Capture the cell that displays the provided text and extract its [x, y] central coordinate. 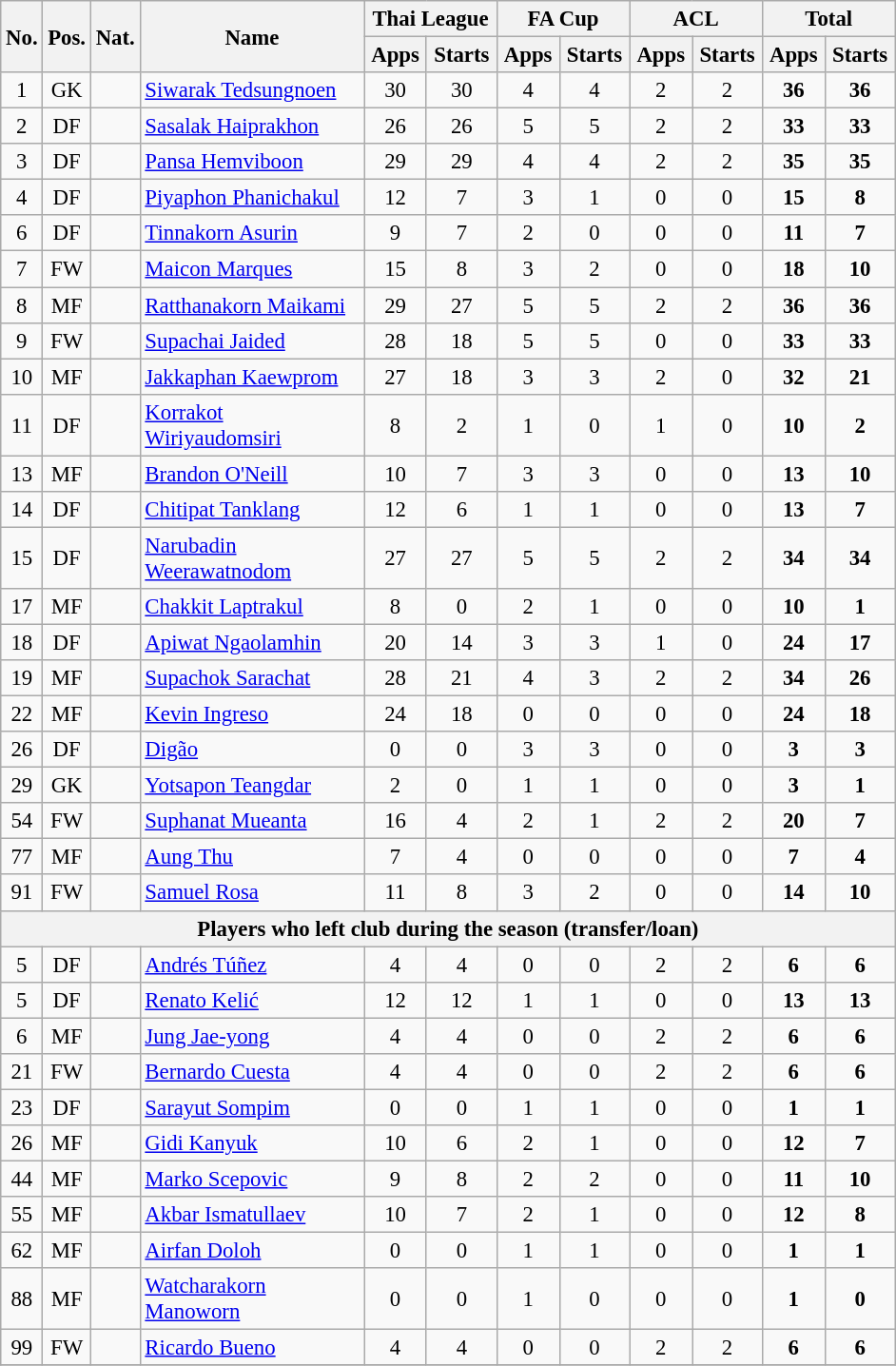
Ratthanakorn Maikami [252, 305]
Korrakot Wiriyaudomsiri [252, 424]
Suphanat Mueanta [252, 821]
Airfan Doloh [252, 1251]
Aung Thu [252, 857]
Name [252, 36]
Nat. [115, 36]
Andrés Túñez [252, 965]
Jung Jae-yong [252, 1036]
Akbar Ismatullaev [252, 1215]
Gidi Kanyuk [252, 1143]
Maicon Marques [252, 269]
Thai League [431, 19]
88 [22, 1299]
99 [22, 1348]
ACL [696, 19]
Siwarak Tedsungnoen [252, 90]
Digão [252, 750]
Marko Scepovic [252, 1179]
Bernardo Cuesta [252, 1072]
Sarayut Sompim [252, 1107]
Kevin Ingreso [252, 714]
91 [22, 893]
Players who left club during the season (transfer/loan) [448, 928]
Ricardo Bueno [252, 1348]
FA Cup [563, 19]
Watcharakorn Manoworn [252, 1299]
Total [828, 19]
Renato Kelić [252, 1000]
22 [22, 714]
Chakkit Laptrakul [252, 607]
Tinnakorn Asurin [252, 233]
Chitipat Tanklang [252, 510]
32 [793, 377]
Supachai Jaided [252, 341]
Apiwat Ngaolamhin [252, 642]
54 [22, 821]
Samuel Rosa [252, 893]
Brandon O'Neill [252, 474]
44 [22, 1179]
19 [22, 678]
Pansa Hemviboon [252, 162]
No. [22, 36]
77 [22, 857]
Pos. [67, 36]
62 [22, 1251]
Yotsapon Teangdar [252, 786]
23 [22, 1107]
Jakkaphan Kaewprom [252, 377]
Narubadin Weerawatnodom [252, 557]
16 [396, 821]
Piyaphon Phanichakul [252, 198]
55 [22, 1215]
Supachok Sarachat [252, 678]
Sasalak Haiprakhon [252, 127]
